Output the [X, Y] coordinate of the center of the cell containing the given text.  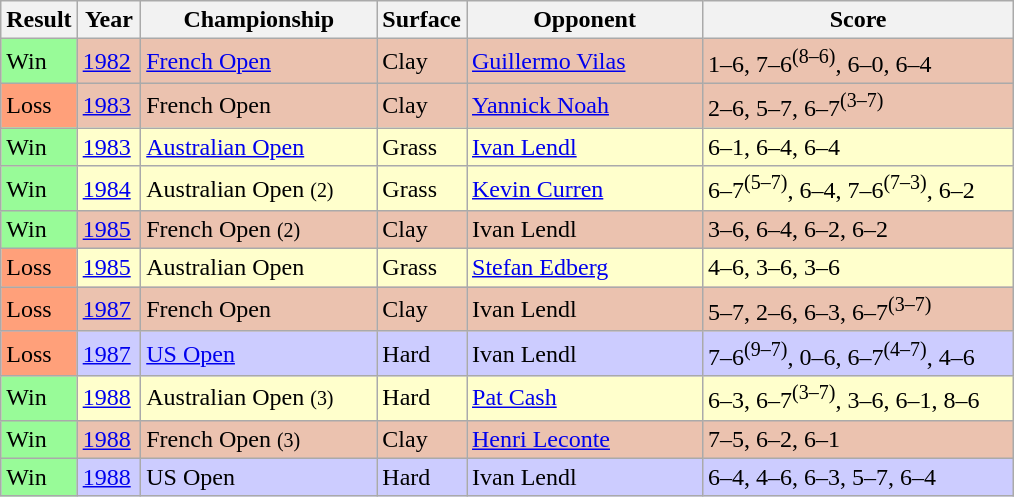
7–5, 6–2, 6–1 [858, 439]
3–6, 6–4, 6–2, 6–2 [858, 230]
Opponent [584, 20]
Yannick Noah [584, 106]
Pat Cash [584, 398]
French Open (2) [259, 230]
6–3, 6–7(3–7), 3–6, 6–1, 8–6 [858, 398]
French Open (3) [259, 439]
5–7, 2–6, 6–3, 6–7(3–7) [858, 310]
7–6(9–7), 0–6, 6–7(4–7), 4–6 [858, 354]
Surface [422, 20]
4–6, 3–6, 3–6 [858, 268]
Australian Open (3) [259, 398]
2–6, 5–7, 6–7(3–7) [858, 106]
Championship [259, 20]
Year [109, 20]
Score [858, 20]
Kevin Curren [584, 188]
Result [39, 20]
6–1, 6–4, 6–4 [858, 147]
1984 [109, 188]
Stefan Edberg [584, 268]
1982 [109, 62]
1–6, 7–6(8–6), 6–0, 6–4 [858, 62]
Guillermo Vilas [584, 62]
6–4, 4–6, 6–3, 5–7, 6–4 [858, 477]
6–7(5–7), 6–4, 7–6(7–3), 6–2 [858, 188]
Australian Open (2) [259, 188]
Henri Leconte [584, 439]
